Locate the cell with the specified text and output its (x, y) center coordinate. 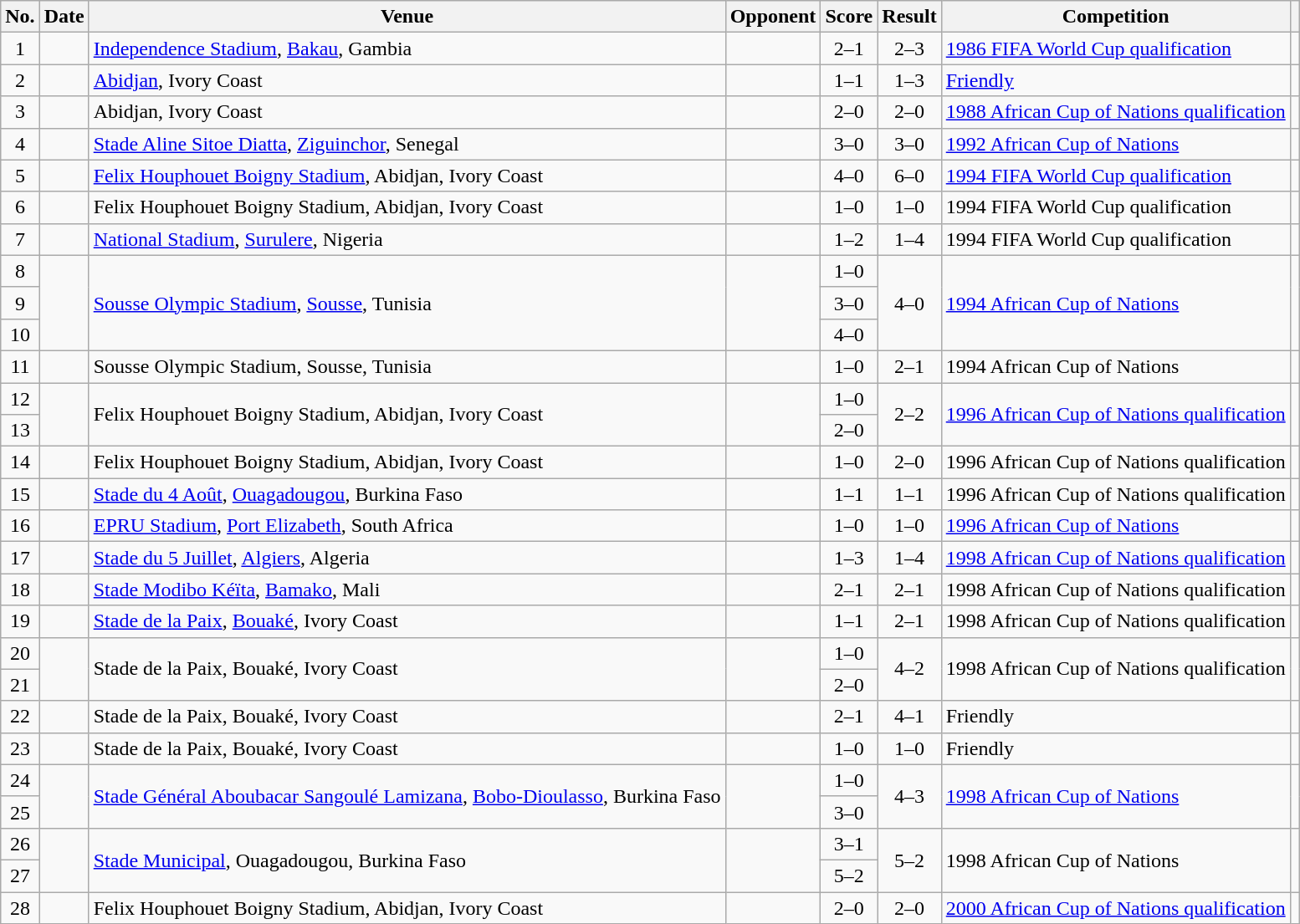
9 (20, 303)
Result (909, 17)
27 (20, 876)
5 (20, 176)
12 (20, 399)
EPRU Stadium, Port Elizabeth, South Africa (407, 526)
Stade Municipal, Ouagadougou, Burkina Faso (407, 860)
21 (20, 685)
10 (20, 334)
25 (20, 812)
23 (20, 748)
Competition (1116, 17)
Stade du 5 Juillet, Algiers, Algeria (407, 558)
6 (20, 207)
2–3 (909, 48)
20 (20, 653)
4–3 (909, 796)
8 (20, 271)
Date (64, 17)
Venue (407, 17)
11 (20, 366)
Stade Général Aboubacar Sangoulé Lamizana, Bobo-Dioulasso, Burkina Faso (407, 796)
4 (20, 144)
No. (20, 17)
17 (20, 558)
6–0 (909, 176)
22 (20, 717)
3 (20, 112)
26 (20, 844)
4–2 (909, 669)
Independence Stadium, Bakau, Gambia (407, 48)
2000 African Cup of Nations qualification (1116, 907)
Score (849, 17)
28 (20, 907)
1992 African Cup of Nations (1116, 144)
14 (20, 462)
13 (20, 431)
Stade du 4 Août, Ouagadougou, Burkina Faso (407, 494)
18 (20, 590)
1988 African Cup of Nations qualification (1116, 112)
3–1 (849, 844)
2 (20, 80)
Stade Aline Sitoe Diatta, Ziguinchor, Senegal (407, 144)
7 (20, 239)
National Stadium, Surulere, Nigeria (407, 239)
4–1 (909, 717)
1–2 (849, 239)
1986 FIFA World Cup qualification (1116, 48)
2–2 (909, 415)
Stade Modibo Kéïta, Bamako, Mali (407, 590)
24 (20, 780)
1996 African Cup of Nations (1116, 526)
16 (20, 526)
19 (20, 621)
Opponent (773, 17)
15 (20, 494)
1 (20, 48)
